Provide the [X, Y] coordinate of the cell's center where the given text is located.  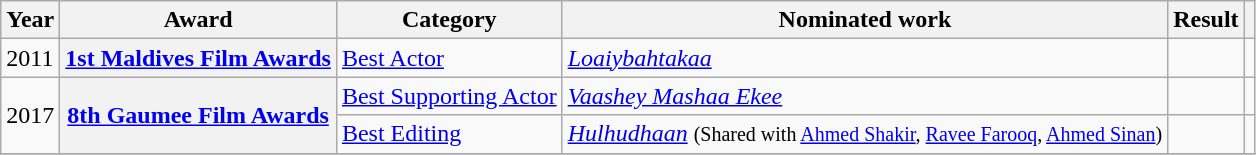
Category [449, 20]
8th Gaumee Film Awards [198, 115]
Hulhudhaan (Shared with Ahmed Shakir, Ravee Farooq, Ahmed Sinan) [865, 134]
Nominated work [865, 20]
Result [1206, 20]
Award [198, 20]
Best Supporting Actor [449, 96]
1st Maldives Film Awards [198, 58]
2017 [30, 115]
2011 [30, 58]
Best Actor [449, 58]
Best Editing [449, 134]
Loaiybahtakaa [865, 58]
Year [30, 20]
Vaashey Mashaa Ekee [865, 96]
